Detect which cell encompasses the target text, then output its [x, y] center coordinate. 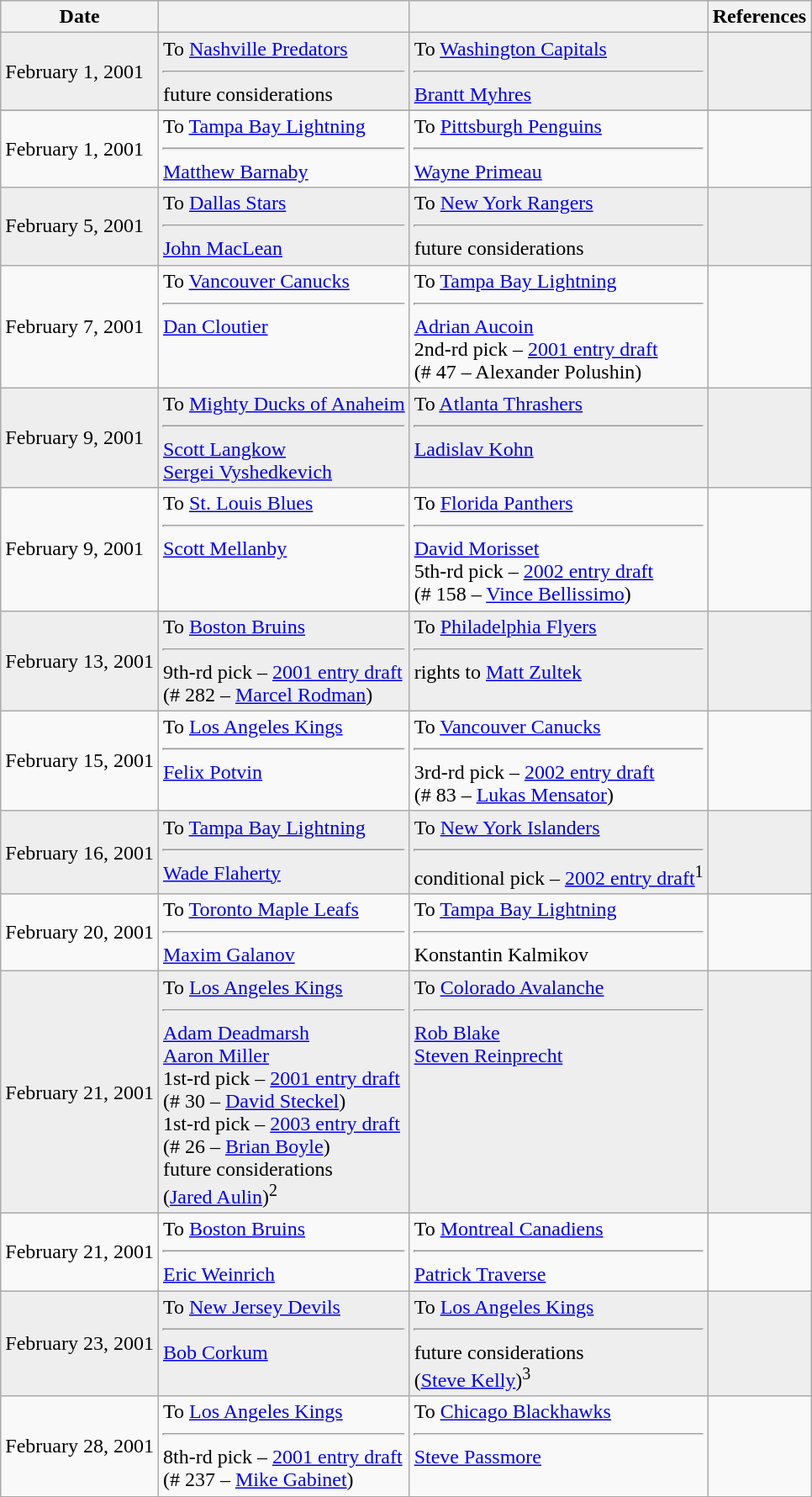
To Vancouver Canucks3rd-rd pick – 2002 entry draft(# 83 – Lukas Mensator) [558, 760]
To Toronto Maple LeafsMaxim Galanov [284, 933]
To Florida PanthersDavid Morisset5th-rd pick – 2002 entry draft(# 158 – Vince Bellissimo) [558, 549]
February 23, 2001 [80, 1344]
To Tampa Bay LightningWade Flaherty [284, 853]
February 28, 2001 [80, 1447]
February 7, 2001 [80, 326]
To Nashville Predatorsfuture considerations [284, 71]
To Vancouver CanucksDan Cloutier [284, 326]
References [760, 17]
To Boston Bruins9th-rd pick – 2001 entry draft(# 282 – Marcel Rodman) [284, 661]
To Chicago BlackhawksSteve Passmore [558, 1447]
To New York Rangersfuture considerations [558, 226]
To Atlanta ThrashersLadislav Kohn [558, 437]
To Washington CapitalsBrantt Myhres [558, 71]
To Los Angeles Kingsfuture considerations(Steve Kelly)3 [558, 1344]
February 16, 2001 [80, 853]
To Tampa Bay LightningAdrian Aucoin2nd-rd pick – 2001 entry draft(# 47 – Alexander Polushin) [558, 326]
Date [80, 17]
To Montreal CanadiensPatrick Traverse [558, 1251]
February 5, 2001 [80, 226]
To Mighty Ducks of AnaheimScott LangkowSergei Vyshedkevich [284, 437]
To Pittsburgh PenguinsWayne Primeau [558, 149]
To Dallas StarsJohn MacLean [284, 226]
To St. Louis BluesScott Mellanby [284, 549]
February 15, 2001 [80, 760]
To Los Angeles KingsFelix Potvin [284, 760]
To Los Angeles Kings8th-rd pick – 2001 entry draft(# 237 – Mike Gabinet) [284, 1447]
February 20, 2001 [80, 933]
To Tampa Bay LightningMatthew Barnaby [284, 149]
To New York Islandersconditional pick – 2002 entry draft1 [558, 853]
February 13, 2001 [80, 661]
To Tampa Bay LightningKonstantin Kalmikov [558, 933]
To New Jersey DevilsBob Corkum [284, 1344]
To Colorado AvalancheRob BlakeSteven Reinprecht [558, 1092]
To Boston BruinsEric Weinrich [284, 1251]
To Philadelphia Flyersrights to Matt Zultek [558, 661]
